Output the (x, y) coordinate of the center of the cell containing the given text.  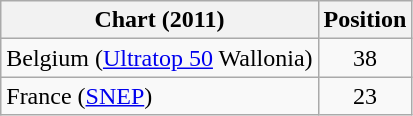
Chart (2011) (160, 20)
38 (365, 58)
France (SNEP) (160, 96)
Belgium (Ultratop 50 Wallonia) (160, 58)
23 (365, 96)
Position (365, 20)
